Return the (X, Y) coordinate for the center point of the cell that contains the specified text.  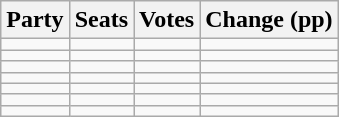
Seats (101, 20)
Change (pp) (269, 20)
Votes (167, 20)
Party (35, 20)
